From the cell containing the given text, extract its center point as [X, Y] coordinate. 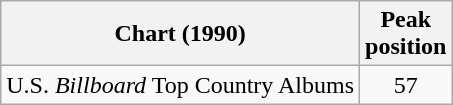
57 [406, 85]
Chart (1990) [180, 34]
U.S. Billboard Top Country Albums [180, 85]
Peakposition [406, 34]
